Pinpoint the cell where the given text exists, returning its (x, y) midpoint coordinate. 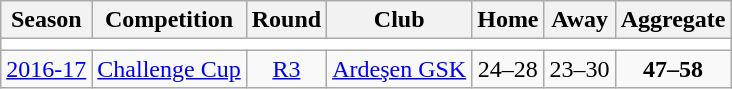
Season (46, 20)
Ardeşen GSK (400, 69)
47–58 (673, 69)
Away (580, 20)
Competition (169, 20)
2016-17 (46, 69)
24–28 (508, 69)
R3 (286, 69)
Home (508, 20)
23–30 (580, 69)
Aggregate (673, 20)
Challenge Cup (169, 69)
Club (400, 20)
Round (286, 20)
